Return the (x, y) coordinate for the center point of the cell that contains the specified text.  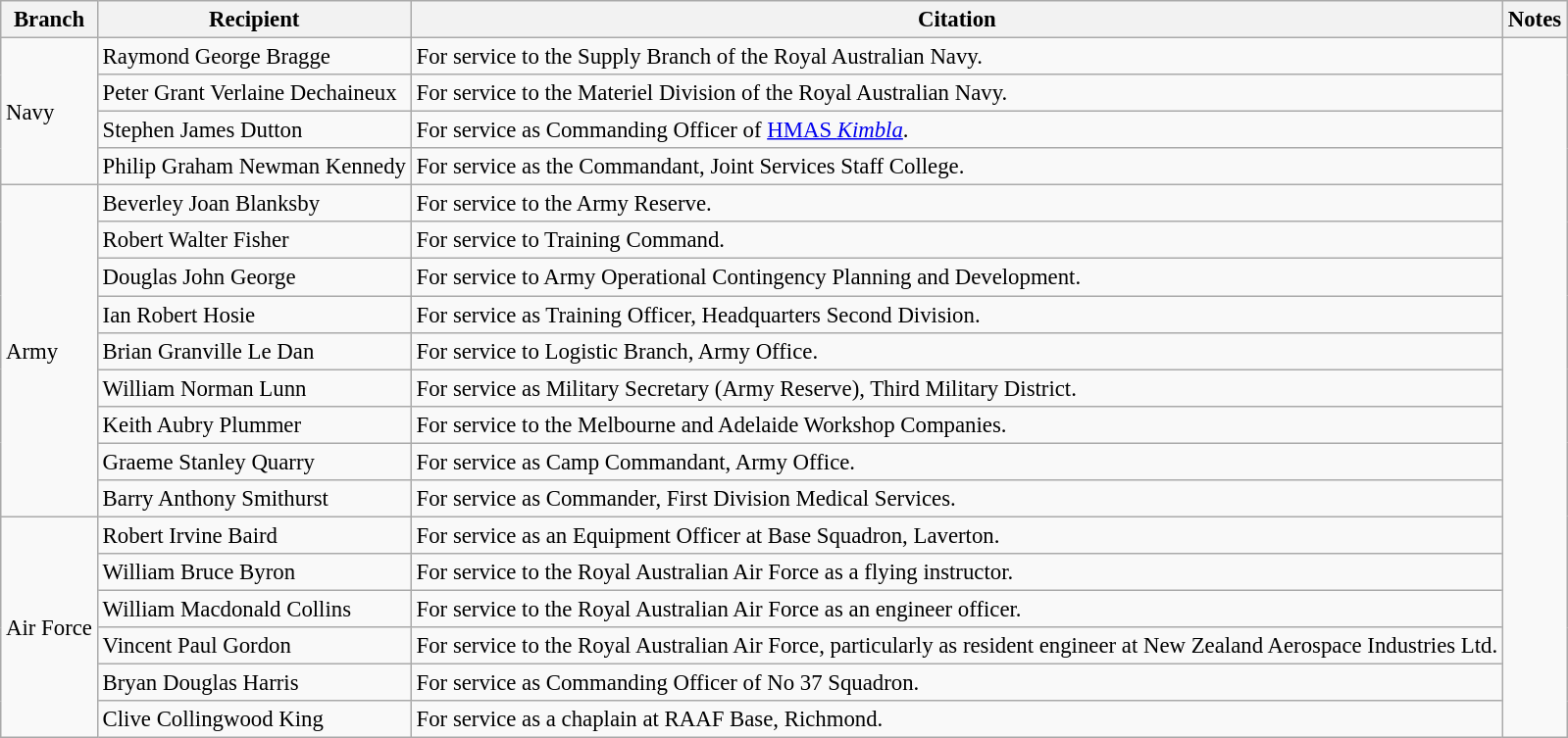
Bryan Douglas Harris (254, 683)
For service as a chaplain at RAAF Base, Richmond. (957, 719)
Clive Collingwood King (254, 719)
For service as Commander, First Division Medical Services. (957, 499)
Air Force (49, 627)
Vincent Paul Gordon (254, 646)
Notes (1534, 20)
For service as Training Officer, Headquarters Second Division. (957, 315)
Graeme Stanley Quarry (254, 462)
Ian Robert Hosie (254, 315)
For service as Commanding Officer of No 37 Squadron. (957, 683)
Branch (49, 20)
For service to the Melbourne and Adelaide Workshop Companies. (957, 424)
For service as Commanding Officer of HMAS Kimbla. (957, 130)
For service to Logistic Branch, Army Office. (957, 351)
For service to the Materiel Division of the Royal Australian Navy. (957, 93)
William Bruce Byron (254, 572)
For service to the Royal Australian Air Force, particularly as resident engineer at New Zealand Aerospace Industries Ltd. (957, 646)
William Macdonald Collins (254, 609)
For service as Military Secretary (Army Reserve), Third Military District. (957, 388)
For service to the Royal Australian Air Force as a flying instructor. (957, 572)
For service to the Supply Branch of the Royal Australian Navy. (957, 57)
For service to Training Command. (957, 240)
Recipient (254, 20)
Keith Aubry Plummer (254, 424)
Citation (957, 20)
For service to Army Operational Contingency Planning and Development. (957, 277)
Brian Granville Le Dan (254, 351)
Douglas John George (254, 277)
For service as the Commandant, Joint Services Staff College. (957, 167)
William Norman Lunn (254, 388)
Army (49, 351)
For service to the Royal Australian Air Force as an engineer officer. (957, 609)
For service as an Equipment Officer at Base Squadron, Laverton. (957, 535)
Peter Grant Verlaine Dechaineux (254, 93)
Barry Anthony Smithurst (254, 499)
Beverley Joan Blanksby (254, 204)
Raymond George Bragge (254, 57)
Navy (49, 112)
For service to the Army Reserve. (957, 204)
Philip Graham Newman Kennedy (254, 167)
Robert Irvine Baird (254, 535)
Robert Walter Fisher (254, 240)
Stephen James Dutton (254, 130)
For service as Camp Commandant, Army Office. (957, 462)
